From the cell containing the given text, extract its center point as [X, Y] coordinate. 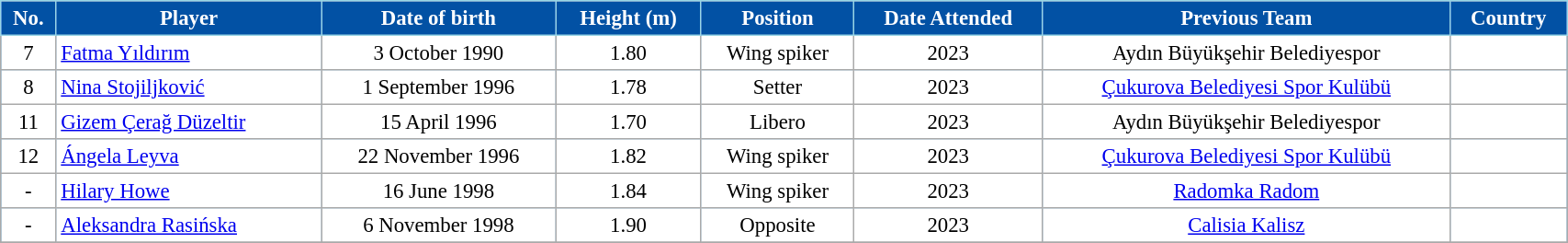
12 [28, 156]
Previous Team [1247, 18]
1.80 [628, 53]
Hilary Howe [189, 191]
1.82 [628, 156]
Position [777, 18]
Nina Stojiljković [189, 87]
6 November 1998 [439, 226]
8 [28, 87]
1.84 [628, 191]
Height (m) [628, 18]
Libero [777, 122]
15 April 1996 [439, 122]
22 November 1996 [439, 156]
Calisia Kalisz [1247, 226]
1.78 [628, 87]
Opposite [777, 226]
Player [189, 18]
Gizem Çerağ Düzeltir [189, 122]
1 September 1996 [439, 87]
Date of birth [439, 18]
11 [28, 122]
7 [28, 53]
Setter [777, 87]
3 October 1990 [439, 53]
No. [28, 18]
1.90 [628, 226]
Ángela Leyva [189, 156]
16 June 1998 [439, 191]
Country [1508, 18]
1.70 [628, 122]
Fatma Yıldırım [189, 53]
Date Attended [948, 18]
Aleksandra Rasińska [189, 226]
Radomka Radom [1247, 191]
